For the text-containing cell, return its midpoint in [X, Y] coordinate format. 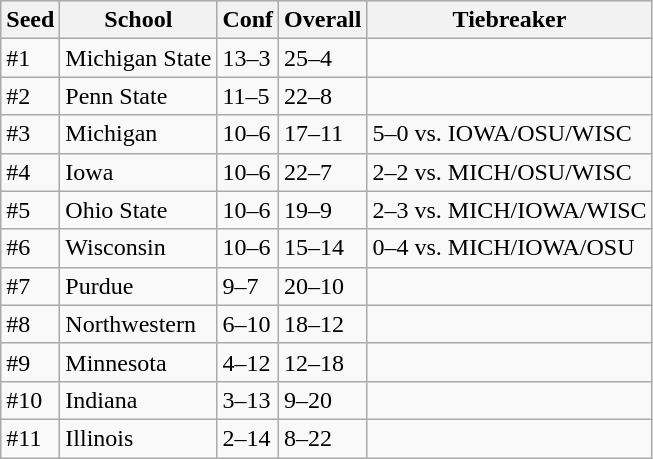
Michigan [138, 134]
22–8 [323, 96]
#4 [30, 172]
Minnesota [138, 362]
#1 [30, 58]
#7 [30, 286]
#11 [30, 438]
Iowa [138, 172]
Wisconsin [138, 248]
#9 [30, 362]
Conf [248, 20]
6–10 [248, 324]
2–3 vs. MICH/IOWA/WISC [510, 210]
#8 [30, 324]
19–9 [323, 210]
#10 [30, 400]
2–14 [248, 438]
School [138, 20]
12–18 [323, 362]
0–4 vs. MICH/IOWA/OSU [510, 248]
Indiana [138, 400]
25–4 [323, 58]
3–13 [248, 400]
Northwestern [138, 324]
#2 [30, 96]
#5 [30, 210]
11–5 [248, 96]
Overall [323, 20]
Ohio State [138, 210]
13–3 [248, 58]
Seed [30, 20]
15–14 [323, 248]
9–7 [248, 286]
5–0 vs. IOWA/OSU/WISC [510, 134]
8–22 [323, 438]
Illinois [138, 438]
Michigan State [138, 58]
22–7 [323, 172]
#3 [30, 134]
4–12 [248, 362]
#6 [30, 248]
17–11 [323, 134]
2–2 vs. MICH/OSU/WISC [510, 172]
Penn State [138, 96]
20–10 [323, 286]
Tiebreaker [510, 20]
18–12 [323, 324]
Purdue [138, 286]
9–20 [323, 400]
